Return the (X, Y) coordinate for the center point of the cell that contains the specified text.  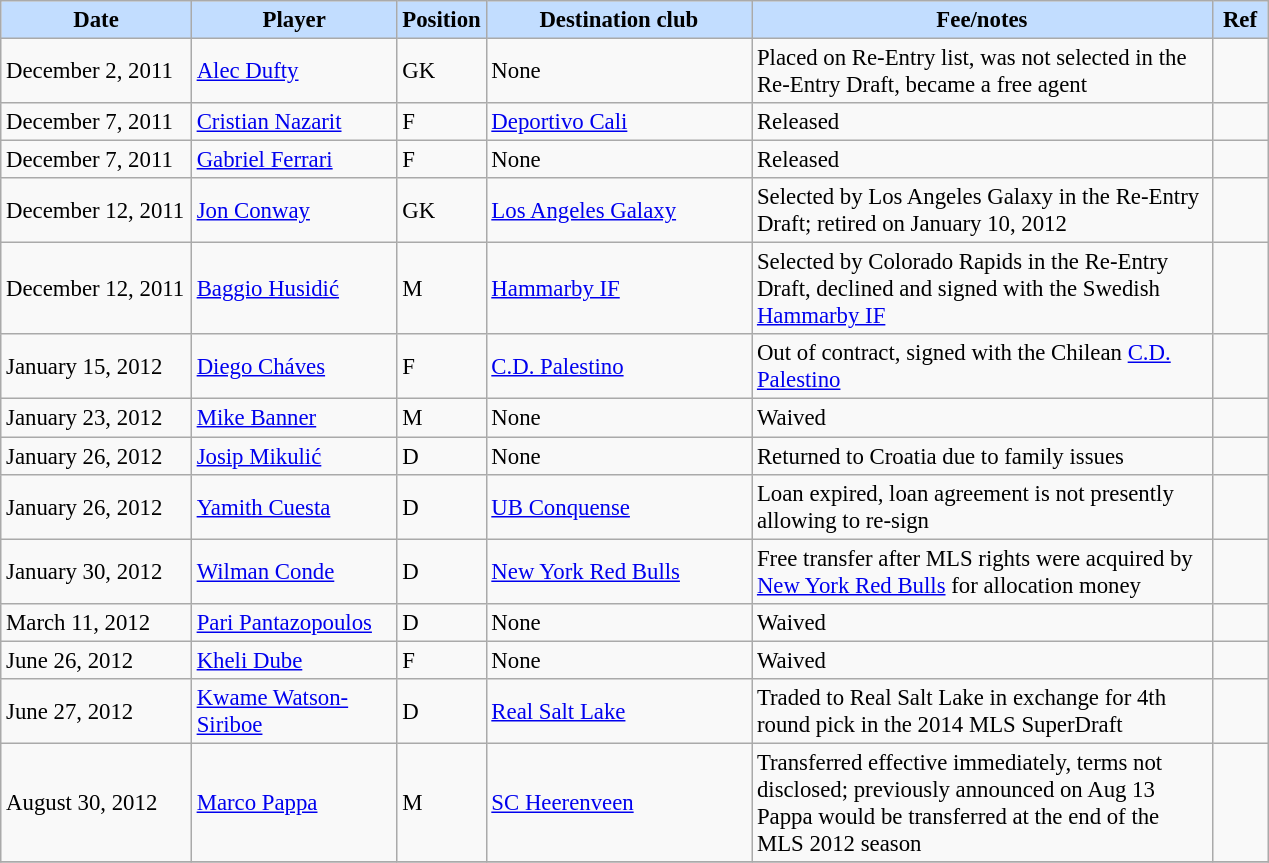
Deportivo Cali (619, 122)
Returned to Croatia due to family issues (982, 456)
January 30, 2012 (96, 572)
Jon Conway (294, 210)
Fee/notes (982, 20)
Josip Mikulić (294, 456)
Transferred effective immediately, terms not disclosed; previously announced on Aug 13 Pappa would be transferred at the end of the MLS 2012 season (982, 802)
Traded to Real Salt Lake in exchange for 4th round pick in the 2014 MLS SuperDraft (982, 712)
January 15, 2012 (96, 366)
Loan expired, loan agreement is not presently allowing to re-sign (982, 506)
Player (294, 20)
August 30, 2012 (96, 802)
Gabriel Ferrari (294, 160)
Wilman Conde (294, 572)
Hammarby IF (619, 289)
Marco Pappa (294, 802)
March 11, 2012 (96, 622)
Selected by Los Angeles Galaxy in the Re-Entry Draft; retired on January 10, 2012 (982, 210)
Diego Cháves (294, 366)
Free transfer after MLS rights were acquired by New York Red Bulls for allocation money (982, 572)
Kwame Watson-Siriboe (294, 712)
Los Angeles Galaxy (619, 210)
Selected by Colorado Rapids in the Re-Entry Draft, declined and signed with the Swedish Hammarby IF (982, 289)
Kheli Dube (294, 660)
Placed on Re-Entry list, was not selected in the Re-Entry Draft, became a free agent (982, 72)
Cristian Nazarit (294, 122)
UB Conquense (619, 506)
Position (442, 20)
June 26, 2012 (96, 660)
Destination club (619, 20)
December 2, 2011 (96, 72)
Real Salt Lake (619, 712)
Yamith Cuesta (294, 506)
Out of contract, signed with the Chilean C.D. Palestino (982, 366)
Date (96, 20)
Mike Banner (294, 418)
SC Heerenveen (619, 802)
Pari Pantazopoulos (294, 622)
Baggio Husidić (294, 289)
Ref (1240, 20)
Alec Dufty (294, 72)
New York Red Bulls (619, 572)
June 27, 2012 (96, 712)
January 23, 2012 (96, 418)
C.D. Palestino (619, 366)
